Pinpoint the cell where the given text exists, returning its [x, y] midpoint coordinate. 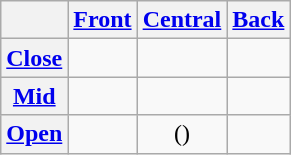
Open [34, 134]
Back [258, 20]
Front [102, 20]
Close [34, 58]
Mid [34, 96]
Central [182, 20]
() [182, 134]
